Search for the cell housing the specified text and yield its [X, Y] center coordinate. 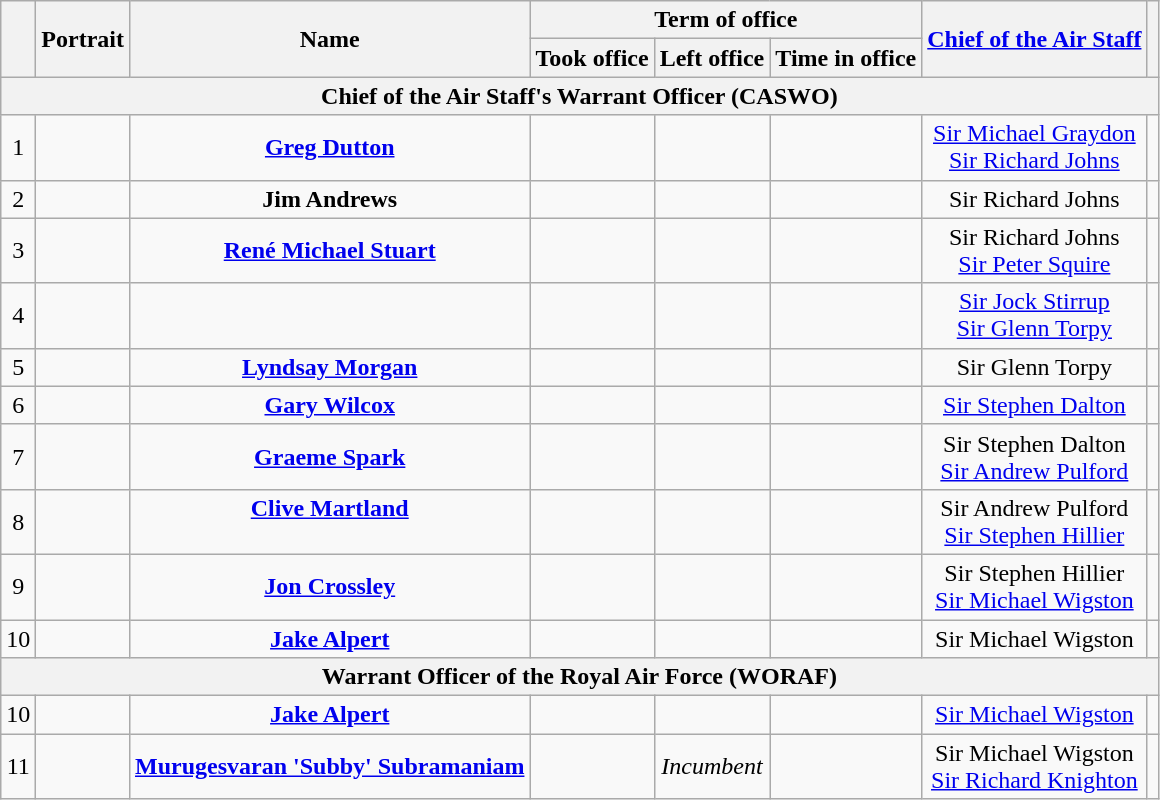
Time in office [846, 58]
René Michael Stuart [329, 250]
11 [18, 766]
3 [18, 250]
2 [18, 199]
9 [18, 586]
Sir Richard JohnsSir Peter Squire [1034, 250]
4 [18, 316]
Sir Andrew PulfordSir Stephen Hillier [1034, 522]
Jim Andrews [329, 199]
Lyndsay Morgan [329, 367]
Sir Michael GraydonSir Richard Johns [1034, 148]
Term of office [726, 20]
Greg Dutton [329, 148]
Jon Crossley [329, 586]
Clive Martland [329, 522]
1 [18, 148]
Graeme Spark [329, 456]
5 [18, 367]
Sir Stephen DaltonSir Andrew Pulford [1034, 456]
Left office [712, 58]
Sir Jock StirrupSir Glenn Torpy [1034, 316]
Warrant Officer of the Royal Air Force (WORAF) [580, 677]
Gary Wilcox [329, 405]
Chief of the Air Staff [1034, 39]
Murugesvaran 'Subby' Subramaniam [329, 766]
Sir Richard Johns [1034, 199]
7 [18, 456]
Sir Stephen HillierSir Michael Wigston [1034, 586]
Sir Glenn Torpy [1034, 367]
6 [18, 405]
Name [329, 39]
Portrait [83, 39]
Incumbent [712, 766]
Sir Michael WigstonSir Richard Knighton [1034, 766]
Chief of the Air Staff's Warrant Officer (CASWO) [580, 96]
Took office [592, 58]
Sir Stephen Dalton [1034, 405]
8 [18, 522]
